From the cell containing the given text, extract its center point as [X, Y] coordinate. 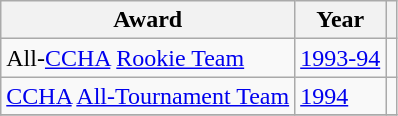
Award [148, 20]
CCHA All-Tournament Team [148, 96]
1994 [340, 96]
All-CCHA Rookie Team [148, 58]
1993-94 [340, 58]
Year [340, 20]
